Capture the cell that displays the provided text and extract its (X, Y) central coordinate. 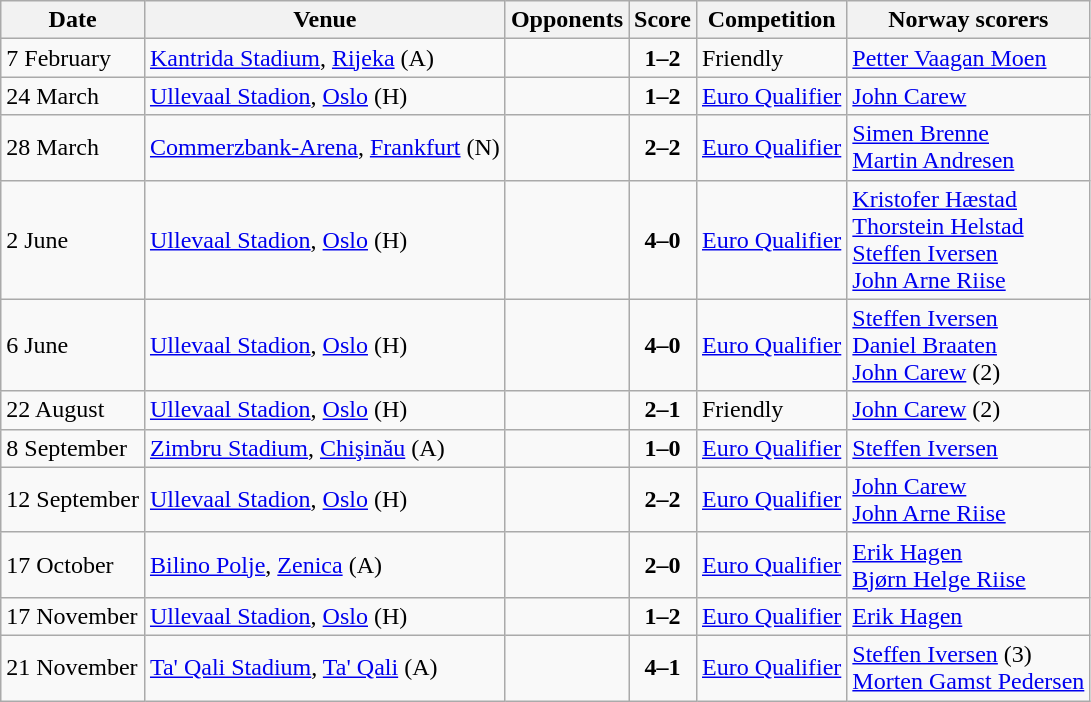
4–1 (663, 668)
Venue (324, 20)
Kristofer HæstadThorstein HelstadSteffen IversenJohn Arne Riise (968, 240)
12 September (73, 500)
Steffen Iversen (968, 448)
John CarewJohn Arne Riise (968, 500)
Ta' Qali Stadium, Ta' Qali (A) (324, 668)
Bilino Polje, Zenica (A) (324, 564)
Kantrida Stadium, Rijeka (A) (324, 58)
21 November (73, 668)
John Carew (968, 96)
Opponents (566, 20)
22 August (73, 410)
2–1 (663, 410)
8 September (73, 448)
Score (663, 20)
Commerzbank-Arena, Frankfurt (N) (324, 148)
Norway scorers (968, 20)
2 June (73, 240)
24 March (73, 96)
17 November (73, 616)
Petter Vaagan Moen (968, 58)
Steffen Iversen (3)Morten Gamst Pedersen (968, 668)
Zimbru Stadium, Chişinău (A) (324, 448)
Competition (771, 20)
Simen BrenneMartin Andresen (968, 148)
Date (73, 20)
28 March (73, 148)
2–0 (663, 564)
17 October (73, 564)
John Carew (2) (968, 410)
Erik Hagen (968, 616)
1–0 (663, 448)
Steffen IversenDaniel BraatenJohn Carew (2) (968, 345)
6 June (73, 345)
7 February (73, 58)
Erik HagenBjørn Helge Riise (968, 564)
